Extract the [X, Y] coordinate from the center of the cell holding the provided text.  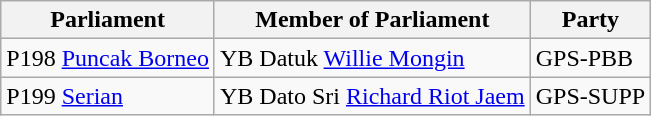
Party [590, 20]
GPS-SUPP [590, 96]
GPS-PBB [590, 58]
Member of Parliament [372, 20]
Parliament [108, 20]
YB Dato Sri Richard Riot Jaem [372, 96]
P198 Puncak Borneo [108, 58]
YB Datuk Willie Mongin [372, 58]
P199 Serian [108, 96]
